Return the (x, y) coordinate for the center point of the cell that contains the specified text.  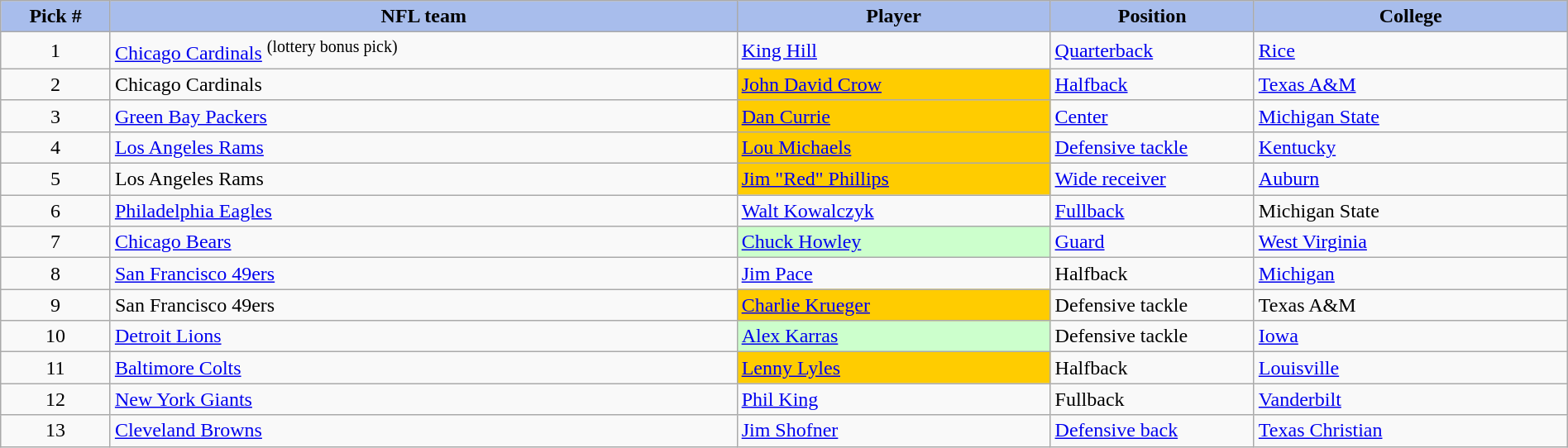
Quarterback (1152, 51)
7 (56, 242)
Philadelphia Eagles (423, 211)
11 (56, 368)
Jim Shofner (893, 431)
Lenny Lyles (893, 368)
3 (56, 116)
12 (56, 399)
2 (56, 84)
Vanderbilt (1411, 399)
Defensive back (1152, 431)
10 (56, 336)
Dan Currie (893, 116)
College (1411, 17)
Jim Pace (893, 274)
Louisville (1411, 368)
West Virginia (1411, 242)
Position (1152, 17)
Detroit Lions (423, 336)
Charlie Krueger (893, 305)
Center (1152, 116)
8 (56, 274)
Chicago Cardinals (423, 84)
Alex Karras (893, 336)
New York Giants (423, 399)
13 (56, 431)
9 (56, 305)
Chicago Bears (423, 242)
Player (893, 17)
Lou Michaels (893, 147)
Rice (1411, 51)
Baltimore Colts (423, 368)
Iowa (1411, 336)
6 (56, 211)
Cleveland Browns (423, 431)
1 (56, 51)
King Hill (893, 51)
Wide receiver (1152, 179)
Chicago Cardinals (lottery bonus pick) (423, 51)
Kentucky (1411, 147)
Texas Christian (1411, 431)
Chuck Howley (893, 242)
NFL team (423, 17)
Walt Kowalczyk (893, 211)
Auburn (1411, 179)
Green Bay Packers (423, 116)
Jim "Red" Phillips (893, 179)
Guard (1152, 242)
4 (56, 147)
Phil King (893, 399)
John David Crow (893, 84)
Michigan (1411, 274)
Pick # (56, 17)
5 (56, 179)
